Pinpoint the cell where the given text exists, returning its [X, Y] midpoint coordinate. 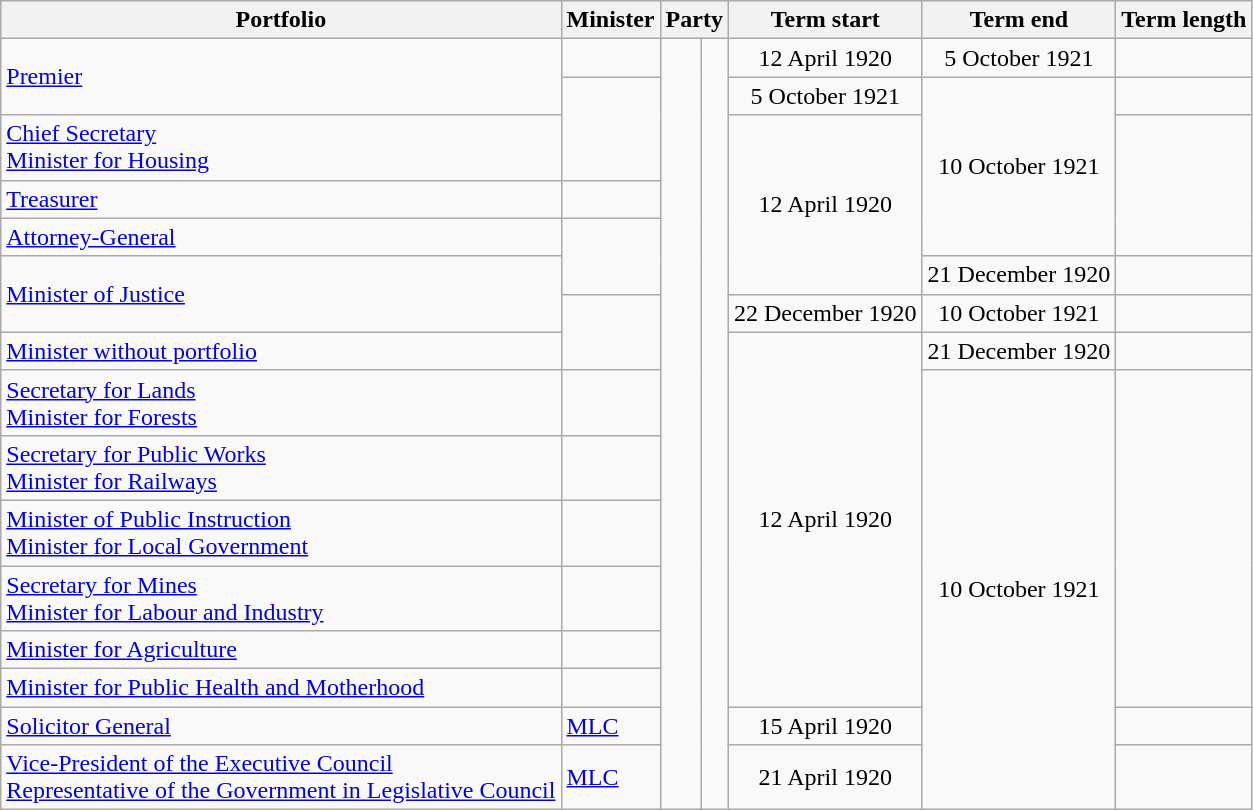
Portfolio [281, 20]
Solicitor General [281, 726]
Vice-President of the Executive CouncilRepresentative of the Government in Legislative Council [281, 778]
Term start [825, 20]
Party [694, 20]
Attorney-General [281, 237]
Chief SecretaryMinister for Housing [281, 148]
15 April 1920 [825, 726]
Minister of Public InstructionMinister for Local Government [281, 532]
21 April 1920 [825, 778]
Secretary for MinesMinister for Labour and Industry [281, 598]
Premier [281, 77]
Term end [1019, 20]
Minister of Justice [281, 294]
Minister for Agriculture [281, 650]
Treasurer [281, 199]
Secretary for Public WorksMinister for Railways [281, 468]
Minister for Public Health and Motherhood [281, 688]
Minister without portfolio [281, 351]
Secretary for LandsMinister for Forests [281, 402]
Term length [1184, 20]
Minister [610, 20]
22 December 1920 [825, 313]
